Return [X, Y] of the center of cell containing provided text 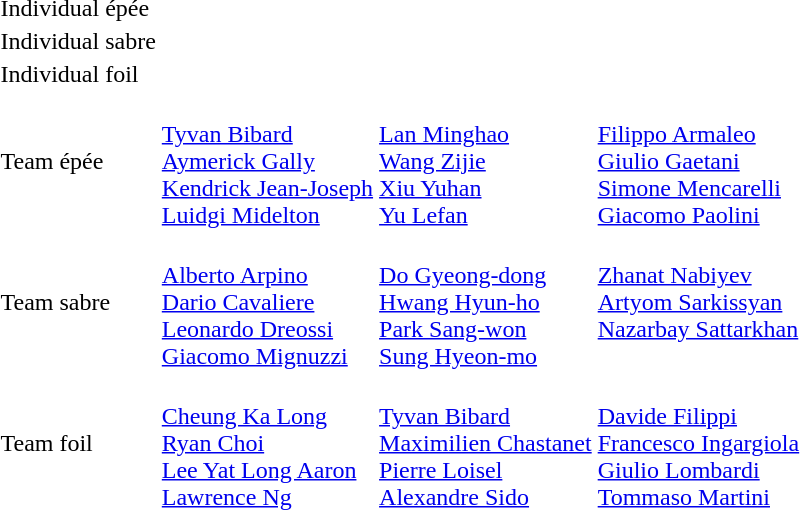
Lan MinghaoWang ZijieXiu YuhanYu Lefan [486, 161]
Do Gyeong-dongHwang Hyun-hoPark Sang-wonSung Hyeon-mo [486, 302]
Tyvan BibardAymerick GallyKendrick Jean-JosephLuidgi Midelton [267, 161]
Filippo ArmaleoGiulio GaetaniSimone MencarelliGiacomo Paolini [698, 161]
Zhanat NabiyevArtyom SarkissyanNazarbay Sattarkhan [698, 302]
Alberto ArpinoDario CavaliereLeonardo DreossiGiacomo Mignuzzi [267, 302]
